Return the (x, y) coordinate for the center point of the cell that contains the specified text.  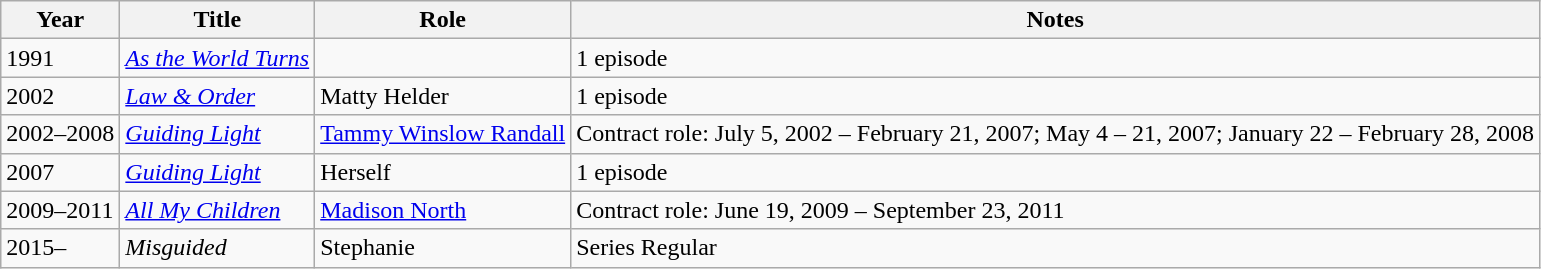
Title (218, 20)
1991 (60, 58)
Notes (1056, 20)
Matty Helder (443, 96)
Year (60, 20)
Series Regular (1056, 248)
Madison North (443, 210)
2015– (60, 248)
Contract role: June 19, 2009 – September 23, 2011 (1056, 210)
2002–2008 (60, 134)
Herself (443, 172)
2002 (60, 96)
All My Children (218, 210)
2009–2011 (60, 210)
Stephanie (443, 248)
Tammy Winslow Randall (443, 134)
Role (443, 20)
2007 (60, 172)
Law & Order (218, 96)
Misguided (218, 248)
Contract role: July 5, 2002 – February 21, 2007; May 4 – 21, 2007; January 22 – February 28, 2008 (1056, 134)
As the World Turns (218, 58)
